Extract the (x, y) coordinate from the center of the cell holding the provided text.  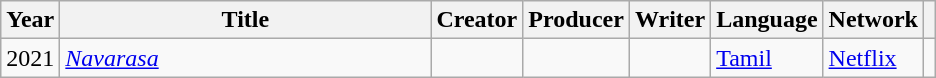
2021 (30, 58)
Producer (576, 20)
Netflix (873, 58)
Language (767, 20)
Tamil (767, 58)
Creator (477, 20)
Title (246, 20)
Writer (670, 20)
Navarasa (246, 58)
Network (873, 20)
Year (30, 20)
